Provide the (X, Y) coordinate of the cell's center where the given text is located.  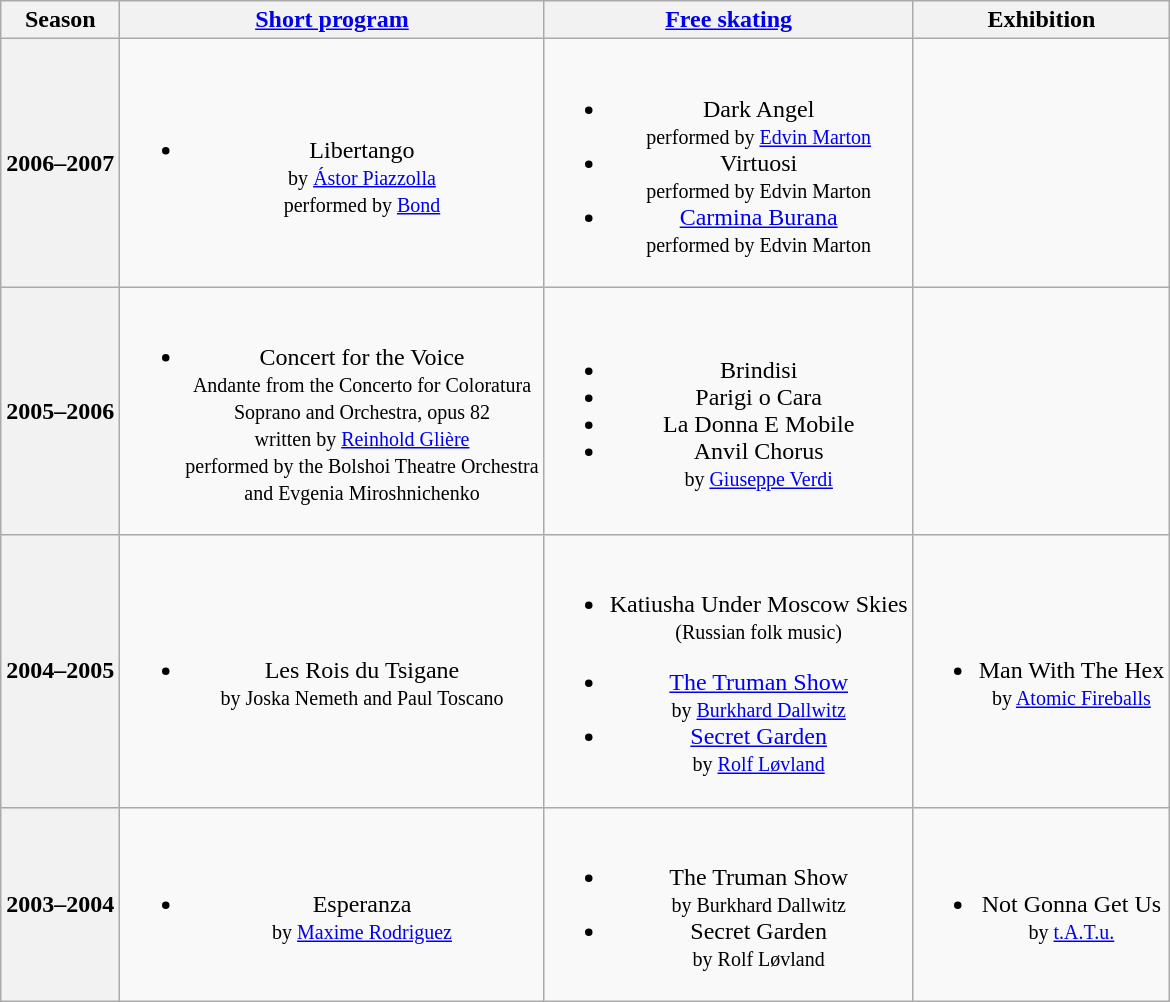
BrindisiParigi o CaraLa Donna E MobileAnvil Chorus by Giuseppe Verdi (728, 411)
Not Gonna Get Us by t.A.T.u. (1042, 904)
Dark Angel performed by Edvin Marton Virtuosi performed by Edvin Marton Carmina Burana performed by Edvin Marton (728, 163)
Man With The Hex by Atomic Fireballs (1042, 671)
The Truman Show by Burkhard Dallwitz Secret Garden by Rolf Løvland (728, 904)
2004–2005 (60, 671)
2006–2007 (60, 163)
Exhibition (1042, 20)
Les Rois du Tsigane by Joska Nemeth and Paul Toscano (332, 671)
Libertango by Ástor Piazzolla performed by Bond (332, 163)
Katiusha Under Moscow Skies (Russian folk music) The Truman Show by Burkhard DallwitzSecret Garden by Rolf Løvland (728, 671)
Season (60, 20)
Esperanza by Maxime Rodriguez (332, 904)
2003–2004 (60, 904)
2005–2006 (60, 411)
Short program (332, 20)
Free skating (728, 20)
